Provide the [x, y] coordinate of the cell's center where the given text is located.  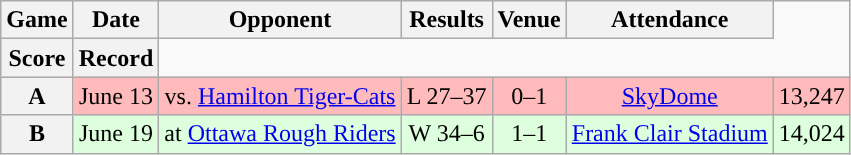
13,247 [812, 96]
Opponent [280, 20]
1–1 [529, 134]
June 19 [116, 134]
June 13 [116, 96]
B [37, 134]
vs. Hamilton Tiger-Cats [280, 96]
W 34–6 [446, 134]
Score [37, 58]
A [37, 96]
Attendance [670, 20]
at Ottawa Rough Riders [280, 134]
Game [37, 20]
Results [446, 20]
Record [116, 58]
Frank Clair Stadium [670, 134]
0–1 [529, 96]
Date [116, 20]
14,024 [812, 134]
L 27–37 [446, 96]
Venue [529, 20]
SkyDome [670, 96]
